Extract the [X, Y] coordinate from the center of the cell holding the provided text.  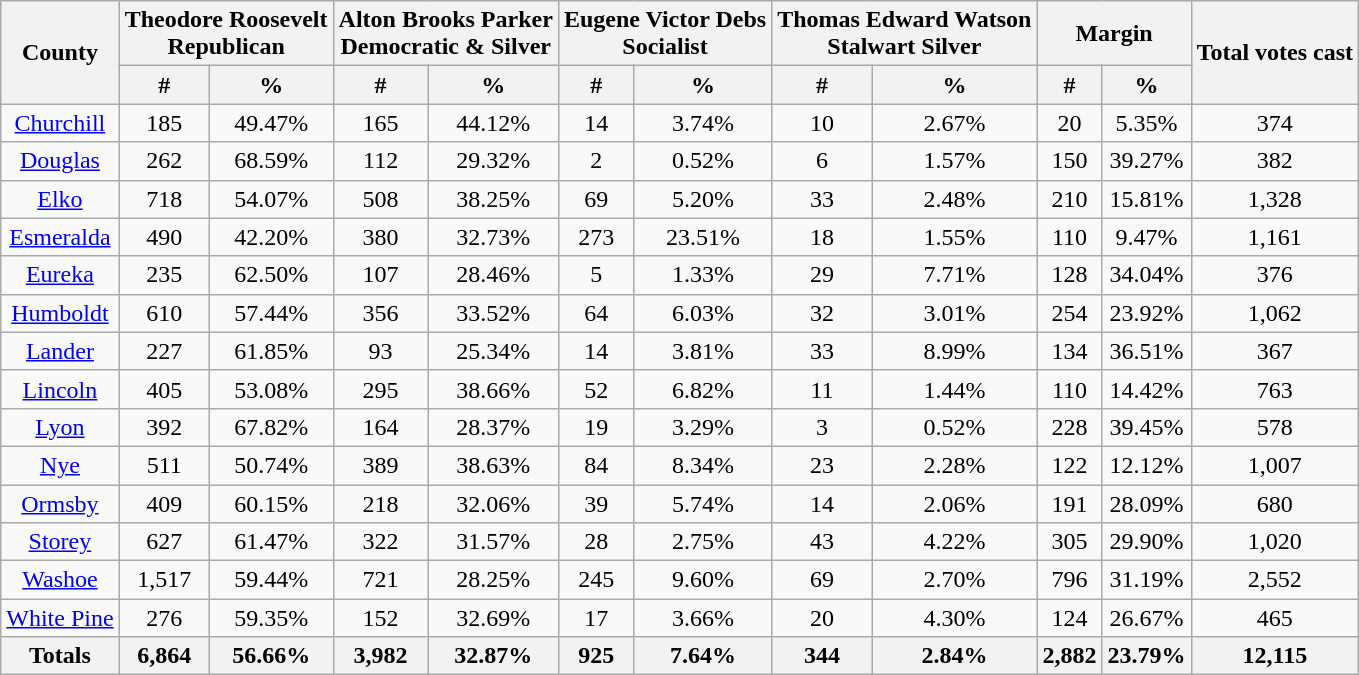
3.01% [954, 313]
3.29% [702, 427]
2,882 [1070, 656]
134 [1070, 351]
2.48% [954, 199]
39.27% [1146, 161]
62.50% [271, 275]
15.81% [1146, 199]
32.06% [493, 503]
28.09% [1146, 503]
Ormsby [60, 503]
36.51% [1146, 351]
5.74% [702, 503]
5.35% [1146, 123]
5.20% [702, 199]
2.84% [954, 656]
152 [380, 618]
8.34% [702, 465]
54.07% [271, 199]
191 [1070, 503]
32.87% [493, 656]
23.79% [1146, 656]
Lincoln [60, 389]
508 [380, 199]
376 [1275, 275]
2.70% [954, 580]
Churchill [60, 123]
5 [596, 275]
124 [1070, 618]
60.15% [271, 503]
31.19% [1146, 580]
2.28% [954, 465]
23.92% [1146, 313]
57.44% [271, 313]
28.46% [493, 275]
Alton Brooks ParkerDemocratic & Silver [446, 34]
2.06% [954, 503]
367 [1275, 351]
164 [380, 427]
6 [822, 161]
52 [596, 389]
1,062 [1275, 313]
39 [596, 503]
32.73% [493, 237]
8.99% [954, 351]
49.47% [271, 123]
2.67% [954, 123]
128 [1070, 275]
Douglas [60, 161]
Margin [1114, 34]
31.57% [493, 542]
59.44% [271, 580]
107 [380, 275]
218 [380, 503]
12,115 [1275, 656]
490 [164, 237]
3 [822, 427]
380 [380, 237]
1,007 [1275, 465]
Humboldt [60, 313]
6,864 [164, 656]
1.57% [954, 161]
1,020 [1275, 542]
25.34% [493, 351]
382 [1275, 161]
4.30% [954, 618]
White Pine [60, 618]
254 [1070, 313]
84 [596, 465]
Esmeralda [60, 237]
1,517 [164, 580]
4.22% [954, 542]
322 [380, 542]
Elko [60, 199]
32.69% [493, 618]
235 [164, 275]
227 [164, 351]
68.59% [271, 161]
1,161 [1275, 237]
38.66% [493, 389]
26.67% [1146, 618]
43 [822, 542]
796 [1070, 580]
262 [164, 161]
718 [164, 199]
165 [380, 123]
33.52% [493, 313]
38.25% [493, 199]
276 [164, 618]
273 [596, 237]
627 [164, 542]
14.42% [1146, 389]
374 [1275, 123]
64 [596, 313]
7.64% [702, 656]
Thomas Edward WatsonStalwart Silver [904, 34]
1,328 [1275, 199]
2 [596, 161]
50.74% [271, 465]
578 [1275, 427]
2.75% [702, 542]
356 [380, 313]
112 [380, 161]
122 [1070, 465]
44.12% [493, 123]
210 [1070, 199]
Theodore RooseveltRepublican [226, 34]
29.32% [493, 161]
11 [822, 389]
185 [164, 123]
39.45% [1146, 427]
29 [822, 275]
610 [164, 313]
34.04% [1146, 275]
23 [822, 465]
409 [164, 503]
County [60, 52]
Storey [60, 542]
3.74% [702, 123]
925 [596, 656]
Eugene Victor DebsSocialist [664, 34]
93 [380, 351]
511 [164, 465]
28 [596, 542]
6.82% [702, 389]
3,982 [380, 656]
12.12% [1146, 465]
Eureka [60, 275]
2,552 [1275, 580]
28.37% [493, 427]
29.90% [1146, 542]
1.55% [954, 237]
Nye [60, 465]
Lyon [60, 427]
1.33% [702, 275]
61.85% [271, 351]
67.82% [271, 427]
18 [822, 237]
Total votes cast [1275, 52]
Washoe [60, 580]
9.60% [702, 580]
3.66% [702, 618]
228 [1070, 427]
17 [596, 618]
53.08% [271, 389]
59.35% [271, 618]
6.03% [702, 313]
7.71% [954, 275]
32 [822, 313]
344 [822, 656]
61.47% [271, 542]
295 [380, 389]
42.20% [271, 237]
465 [1275, 618]
245 [596, 580]
392 [164, 427]
10 [822, 123]
28.25% [493, 580]
680 [1275, 503]
405 [164, 389]
38.63% [493, 465]
721 [380, 580]
763 [1275, 389]
305 [1070, 542]
56.66% [271, 656]
150 [1070, 161]
1.44% [954, 389]
3.81% [702, 351]
19 [596, 427]
389 [380, 465]
Lander [60, 351]
23.51% [702, 237]
9.47% [1146, 237]
Totals [60, 656]
